Determine the (x, y) coordinate at the center of the cell enclosing the given text.  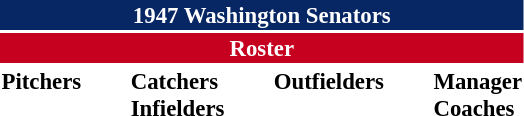
1947 Washington Senators (262, 15)
Roster (262, 48)
